Locate the cell with the specified text and output its [X, Y] center coordinate. 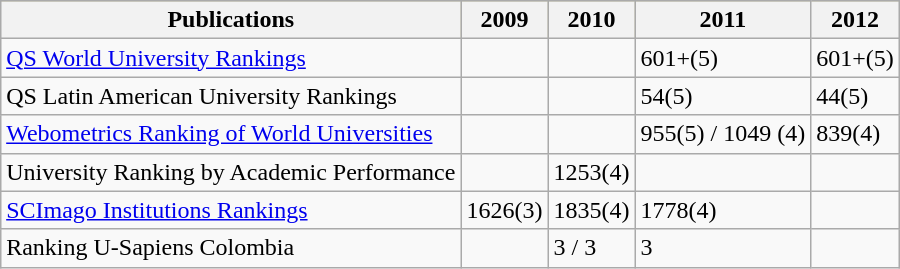
Ranking U-Sapiens Colombia [231, 248]
University Ranking by Academic Performance [231, 172]
3 [723, 248]
2011 [723, 20]
54(5) [723, 96]
2010 [592, 20]
2009 [504, 20]
Publications [231, 20]
SCImago Institutions Rankings [231, 210]
QS Latin American University Rankings [231, 96]
955(5) / 1049 (4) [723, 134]
1626(3) [504, 210]
839(4) [856, 134]
2012 [856, 20]
1778(4) [723, 210]
Webometrics Ranking of World Universities [231, 134]
1253(4) [592, 172]
1835(4) [592, 210]
QS World University Rankings [231, 58]
3 / 3 [592, 248]
44(5) [856, 96]
